Locate the cell with the specified text and output its (X, Y) center coordinate. 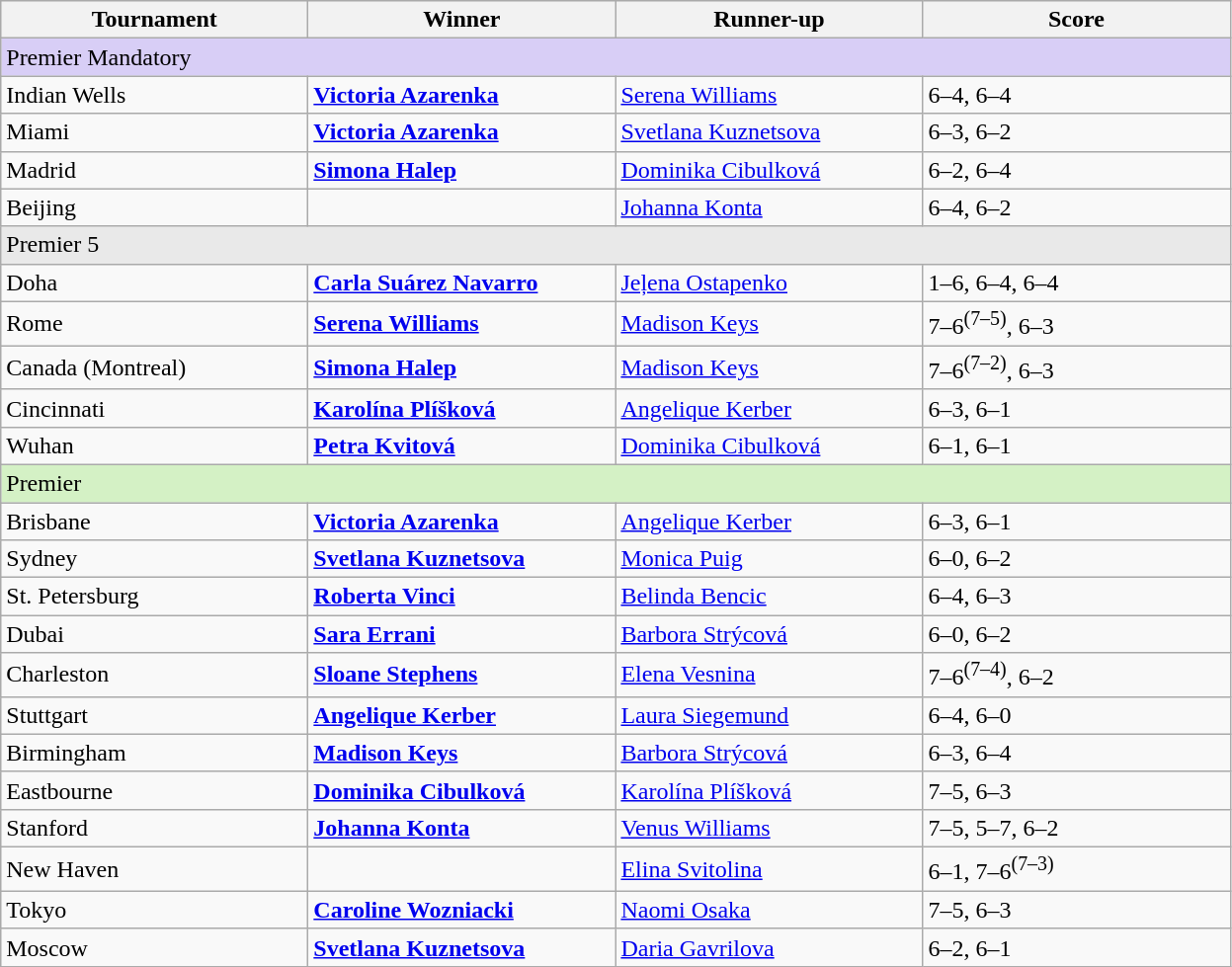
6–4, 6–0 (1077, 715)
Venus Williams (769, 829)
Carla Suárez Navarro (462, 282)
6–2, 6–1 (1077, 947)
Canada (Montreal) (154, 367)
1–6, 6–4, 6–4 (1077, 282)
Cincinnati (154, 408)
6–4, 6–2 (1077, 207)
Premier 5 (616, 245)
Sydney (154, 559)
6–1, 7–6(7–3) (1077, 869)
Monica Puig (769, 559)
6–4, 6–4 (1077, 95)
Beijing (154, 207)
7–6(7–5), 6–3 (1077, 324)
Brisbane (154, 522)
Jeļena Ostapenko (769, 282)
Premier Mandatory (616, 57)
6–3, 6–4 (1077, 753)
Tokyo (154, 910)
Laura Siegemund (769, 715)
Premier (616, 483)
Stuttgart (154, 715)
7–6(7–4), 6–2 (1077, 676)
Caroline Wozniacki (462, 910)
Belinda Bencic (769, 597)
6–3, 6–2 (1077, 132)
6–2, 6–4 (1077, 170)
Dubai (154, 634)
7–6(7–2), 6–3 (1077, 367)
Elena Vesnina (769, 676)
New Haven (154, 869)
7–5, 5–7, 6–2 (1077, 829)
Tournament (154, 20)
Eastbourne (154, 790)
Winner (462, 20)
Miami (154, 132)
Rome (154, 324)
6–4, 6–3 (1077, 597)
Birmingham (154, 753)
Score (1077, 20)
Naomi Osaka (769, 910)
Doha (154, 282)
Moscow (154, 947)
St. Petersburg (154, 597)
Charleston (154, 676)
Elina Svitolina (769, 869)
Daria Gavrilova (769, 947)
Runner-up (769, 20)
6–1, 6–1 (1077, 445)
Stanford (154, 829)
Sloane Stephens (462, 676)
Petra Kvitová (462, 445)
Indian Wells (154, 95)
Roberta Vinci (462, 597)
Wuhan (154, 445)
Sara Errani (462, 634)
Madrid (154, 170)
